Search for the cell housing the specified text and yield its [X, Y] center coordinate. 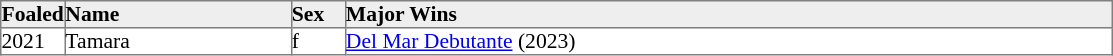
Tamara [178, 42]
Sex [318, 14]
Del Mar Debutante (2023) [728, 42]
Name [178, 14]
Foaled [33, 14]
2021 [33, 42]
Major Wins [728, 14]
f [318, 42]
